Pinpoint the cell where the given text exists, returning its (X, Y) midpoint coordinate. 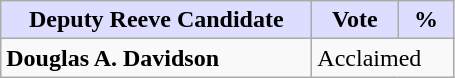
Vote (355, 20)
Douglas A. Davidson (156, 58)
Deputy Reeve Candidate (156, 20)
Acclaimed (383, 58)
% (426, 20)
